Detect which cell encompasses the target text, then output its (X, Y) center coordinate. 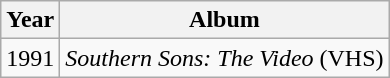
Album (224, 20)
1991 (30, 58)
Southern Sons: The Video (VHS) (224, 58)
Year (30, 20)
